Return [x, y] of the center of cell containing provided text 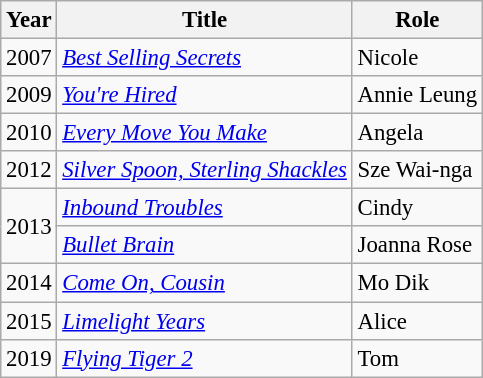
You're Hired [204, 95]
Sze Wai-nga [417, 170]
2013 [29, 226]
Angela [417, 133]
Tom [417, 358]
Come On, Cousin [204, 283]
Annie Leung [417, 95]
2007 [29, 58]
2019 [29, 358]
Title [204, 20]
2010 [29, 133]
Best Selling Secrets [204, 58]
Silver Spoon, Sterling Shackles [204, 170]
Role [417, 20]
2012 [29, 170]
Cindy [417, 208]
Bullet Brain [204, 245]
Mo Dik [417, 283]
Limelight Years [204, 321]
Every Move You Make [204, 133]
Nicole [417, 58]
2009 [29, 95]
Year [29, 20]
2015 [29, 321]
Flying Tiger 2 [204, 358]
Inbound Troubles [204, 208]
2014 [29, 283]
Alice [417, 321]
Joanna Rose [417, 245]
